Capture the cell that displays the provided text and extract its [X, Y] central coordinate. 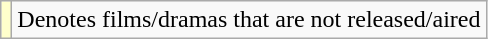
Denotes films/dramas that are not released/aired [249, 20]
